Scan for the cell matching the given text and deliver its [x, y] coordinate at center. 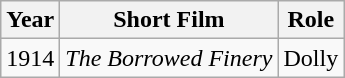
Year [30, 20]
1914 [30, 58]
The Borrowed Finery [169, 58]
Short Film [169, 20]
Role [311, 20]
Dolly [311, 58]
